Scan for the cell matching the given text and deliver its (X, Y) coordinate at center. 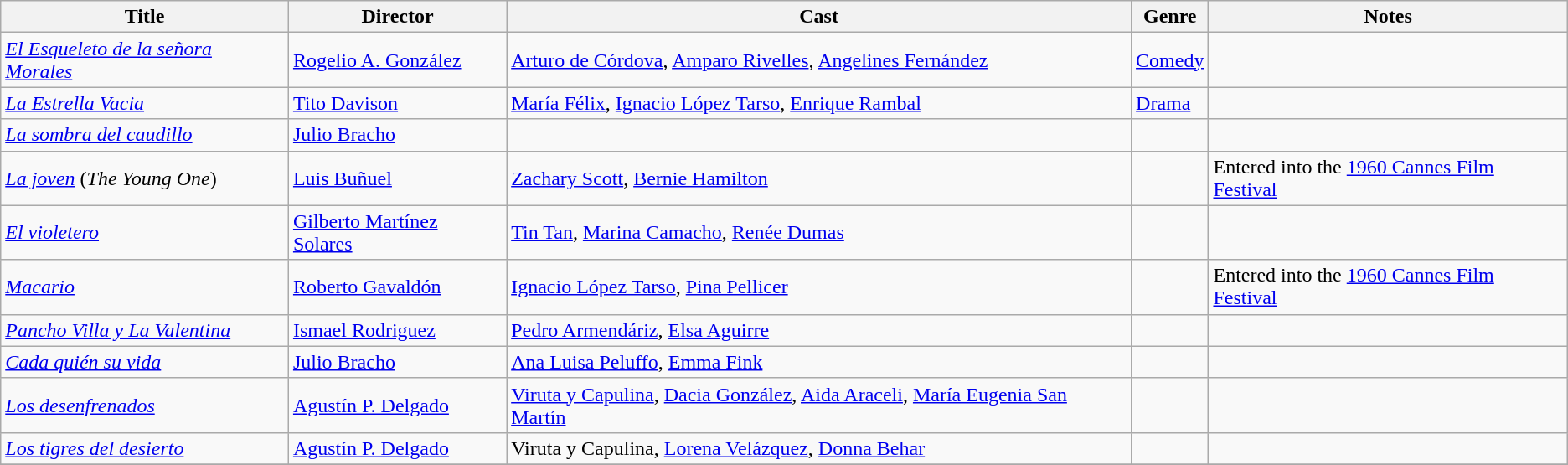
Notes (1388, 17)
Viruta y Capulina, Dacia González, Aida Araceli, María Eugenia San Martín (819, 406)
Gilberto Martínez Solares (397, 233)
Cada quién su vida (145, 362)
Ignacio López Tarso, Pina Pellicer (819, 287)
Luis Buñuel (397, 178)
Los tigres del desierto (145, 448)
La Estrella Vacia (145, 103)
Los desenfrenados (145, 406)
Macario (145, 287)
Rogelio A. González (397, 60)
El violetero (145, 233)
La sombra del caudillo (145, 135)
Tin Tan, Marina Camacho, Renée Dumas (819, 233)
Comedy (1170, 60)
Ismael Rodriguez (397, 330)
Viruta y Capulina, Lorena Velázquez, Donna Behar (819, 448)
Director (397, 17)
La joven (The Young One) (145, 178)
Tito Davison (397, 103)
Genre (1170, 17)
Roberto Gavaldón (397, 287)
Cast (819, 17)
El Esqueleto de la señora Morales (145, 60)
Arturo de Córdova, Amparo Rivelles, Angelines Fernández (819, 60)
Ana Luisa Peluffo, Emma Fink (819, 362)
Zachary Scott, Bernie Hamilton (819, 178)
Drama (1170, 103)
Pancho Villa y La Valentina (145, 330)
Pedro Armendáriz, Elsa Aguirre (819, 330)
Title (145, 17)
María Félix, Ignacio López Tarso, Enrique Rambal (819, 103)
